Capture the cell that displays the provided text and extract its [X, Y] central coordinate. 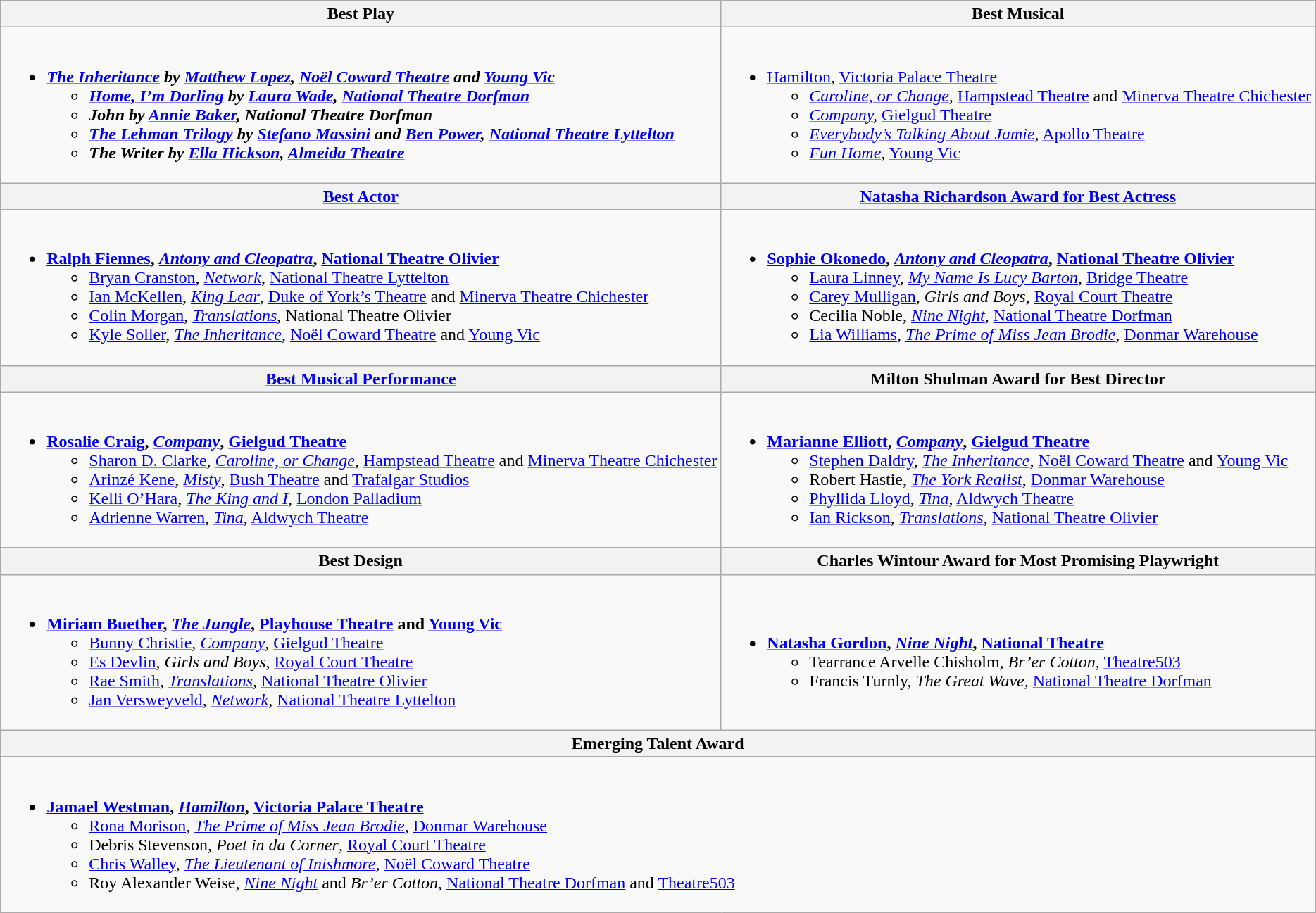
Best Actor [361, 196]
Best Play [361, 14]
Natasha Richardson Award for Best Actress [1018, 196]
Emerging Talent Award [658, 743]
Best Design [361, 561]
Best Musical [1018, 14]
Charles Wintour Award for Most Promising Playwright [1018, 561]
Best Musical Performance [361, 379]
Milton Shulman Award for Best Director [1018, 379]
